Identify which cell holds the provided text, then report its [x, y] central coordinate. 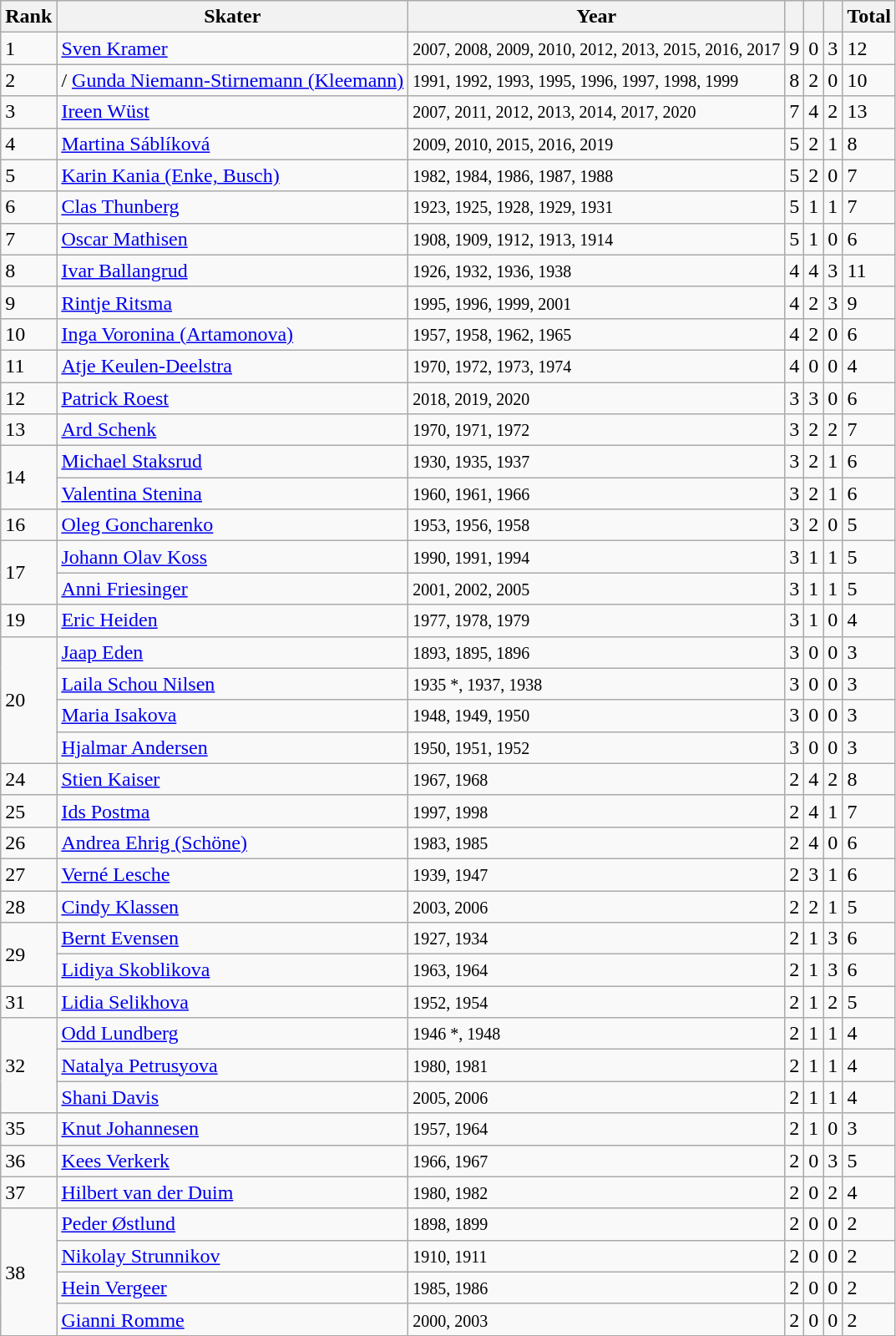
1980, 1981 [596, 1065]
1995, 1996, 1999, 2001 [596, 302]
1990, 1991, 1994 [596, 557]
Inga Voronina (Artamonova) [232, 334]
Ard Schenk [232, 430]
1980, 1982 [596, 1192]
1950, 1951, 1952 [596, 747]
Atje Keulen-Deelstra [232, 366]
38 [28, 1272]
Rank [28, 17]
1985, 1986 [596, 1288]
1957, 1958, 1962, 1965 [596, 334]
Odd Lundberg [232, 1034]
25 [28, 811]
Hjalmar Andersen [232, 747]
Knut Johannesen [232, 1129]
Clas Thunberg [232, 207]
2007, 2008, 2009, 2010, 2012, 2013, 2015, 2016, 2017 [596, 48]
2003, 2006 [596, 906]
Karin Kania (Enke, Busch) [232, 175]
1935 *, 1937, 1938 [596, 684]
Total [869, 17]
36 [28, 1161]
Oleg Goncharenko [232, 525]
1970, 1972, 1973, 1974 [596, 366]
1948, 1949, 1950 [596, 716]
1957, 1964 [596, 1129]
27 [28, 874]
2000, 2003 [596, 1319]
24 [28, 779]
Stien Kaiser [232, 779]
19 [28, 620]
1982, 1984, 1986, 1987, 1988 [596, 175]
2018, 2019, 2020 [596, 398]
Ivar Ballangrud [232, 271]
Hein Vergeer [232, 1288]
Anni Friesinger [232, 589]
Lidia Selikhova [232, 1002]
1970, 1971, 1972 [596, 430]
26 [28, 843]
2007, 2011, 2012, 2013, 2014, 2017, 2020 [596, 112]
14 [28, 478]
1927, 1934 [596, 939]
1953, 1956, 1958 [596, 525]
1967, 1968 [596, 779]
Eric Heiden [232, 620]
1960, 1961, 1966 [596, 493]
17 [28, 573]
32 [28, 1065]
1908, 1909, 1912, 1913, 1914 [596, 239]
1983, 1985 [596, 843]
29 [28, 954]
Andrea Ehrig (Schöne) [232, 843]
Patrick Roest [232, 398]
Rintje Ritsma [232, 302]
1926, 1932, 1936, 1938 [596, 271]
/ Gunda Niemann-Stirnemann (Kleemann) [232, 80]
Natalya Petrusyova [232, 1065]
1939, 1947 [596, 874]
37 [28, 1192]
1910, 1911 [596, 1256]
Ireen Wüst [232, 112]
Hilbert van der Duim [232, 1192]
Laila Schou Nilsen [232, 684]
16 [28, 525]
Gianni Romme [232, 1319]
2005, 2006 [596, 1097]
Michael Staksrud [232, 462]
1977, 1978, 1979 [596, 620]
1923, 1925, 1928, 1929, 1931 [596, 207]
1930, 1935, 1937 [596, 462]
2001, 2002, 2005 [596, 589]
1952, 1954 [596, 1002]
Ids Postma [232, 811]
Johann Olav Koss [232, 557]
Skater [232, 17]
Year [596, 17]
1898, 1899 [596, 1224]
1946 *, 1948 [596, 1034]
1991, 1992, 1993, 1995, 1996, 1997, 1998, 1999 [596, 80]
1893, 1895, 1896 [596, 652]
1963, 1964 [596, 970]
35 [28, 1129]
Kees Verkerk [232, 1161]
Oscar Mathisen [232, 239]
Valentina Stenina [232, 493]
Jaap Eden [232, 652]
Martina Sáblíková [232, 144]
Peder Østlund [232, 1224]
28 [28, 906]
2009, 2010, 2015, 2016, 2019 [596, 144]
Nikolay Strunnikov [232, 1256]
1966, 1967 [596, 1161]
20 [28, 700]
Lidiya Skoblikova [232, 970]
Bernt Evensen [232, 939]
Verné Lesche [232, 874]
1997, 1998 [596, 811]
Sven Kramer [232, 48]
Cindy Klassen [232, 906]
31 [28, 1002]
Shani Davis [232, 1097]
Maria Isakova [232, 716]
